Capture the cell that displays the provided text and extract its [X, Y] central coordinate. 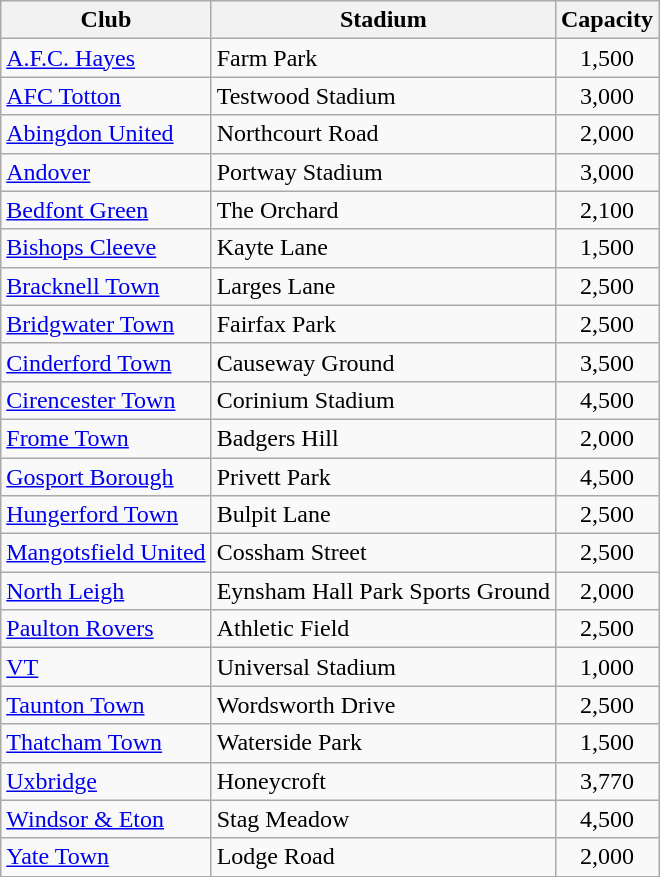
Privett Park [383, 477]
Northcourt Road [383, 134]
Frome Town [106, 438]
The Orchard [383, 210]
2,100 [606, 210]
Bracknell Town [106, 286]
Larges Lane [383, 286]
Portway Stadium [383, 172]
Abingdon United [106, 134]
Eynsham Hall Park Sports Ground [383, 591]
Taunton Town [106, 705]
Hungerford Town [106, 515]
Cossham Street [383, 553]
Bedfont Green [106, 210]
Capacity [606, 20]
A.F.C. Hayes [106, 58]
Universal Stadium [383, 667]
3,770 [606, 781]
Thatcham Town [106, 743]
Kayte Lane [383, 248]
Causeway Ground [383, 362]
Bulpit Lane [383, 515]
Badgers Hill [383, 438]
3,500 [606, 362]
Bridgwater Town [106, 324]
Athletic Field [383, 629]
Paulton Rovers [106, 629]
Farm Park [383, 58]
VT [106, 667]
Waterside Park [383, 743]
Lodge Road [383, 857]
Wordsworth Drive [383, 705]
Mangotsfield United [106, 553]
Stag Meadow [383, 819]
Stadium [383, 20]
Testwood Stadium [383, 96]
AFC Totton [106, 96]
Gosport Borough [106, 477]
Yate Town [106, 857]
1,000 [606, 667]
Corinium Stadium [383, 400]
Bishops Cleeve [106, 248]
Andover [106, 172]
Uxbridge [106, 781]
Windsor & Eton [106, 819]
Cinderford Town [106, 362]
Fairfax Park [383, 324]
Honeycroft [383, 781]
Cirencester Town [106, 400]
Club [106, 20]
North Leigh [106, 591]
